Output the [X, Y] coordinate of the center of the cell containing the given text.  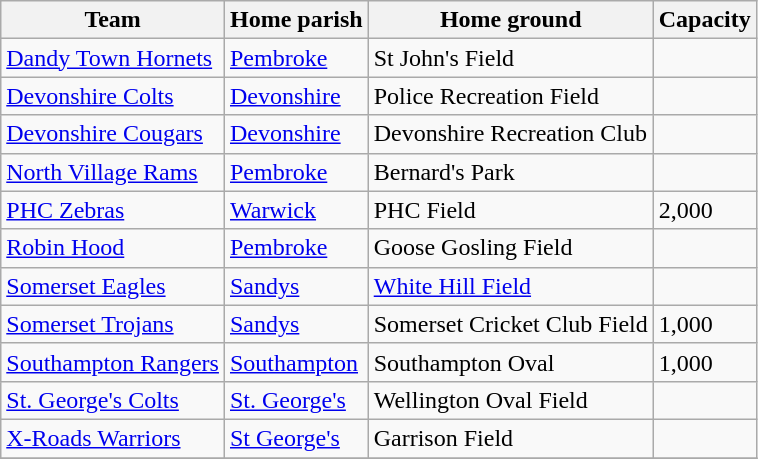
PHC Field [510, 210]
Devonshire Cougars [113, 134]
Wellington Oval Field [510, 400]
White Hill Field [510, 286]
X-Roads Warriors [113, 438]
St John's Field [510, 58]
St. George's [296, 400]
St. George's Colts [113, 400]
Somerset Trojans [113, 324]
Police Recreation Field [510, 96]
Somerset Eagles [113, 286]
Southampton Rangers [113, 362]
Goose Gosling Field [510, 248]
Southampton [296, 362]
Garrison Field [510, 438]
Home ground [510, 20]
North Village Rams [113, 172]
Team [113, 20]
PHC Zebras [113, 210]
Home parish [296, 20]
Warwick [296, 210]
Dandy Town Hornets [113, 58]
Robin Hood [113, 248]
Capacity [704, 20]
Bernard's Park [510, 172]
Devonshire Recreation Club [510, 134]
Somerset Cricket Club Field [510, 324]
St George's [296, 438]
Devonshire Colts [113, 96]
2,000 [704, 210]
Southampton Oval [510, 362]
